From the cell containing the given text, extract its center point as [X, Y] coordinate. 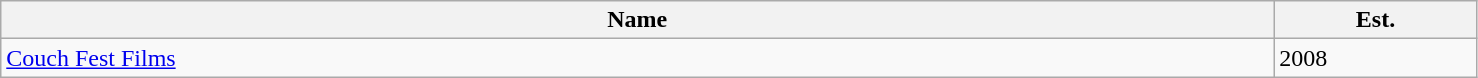
Est. [1376, 20]
Couch Fest Films [638, 58]
2008 [1376, 58]
Name [638, 20]
